Extract the [x, y] coordinate from the center of the cell holding the provided text.  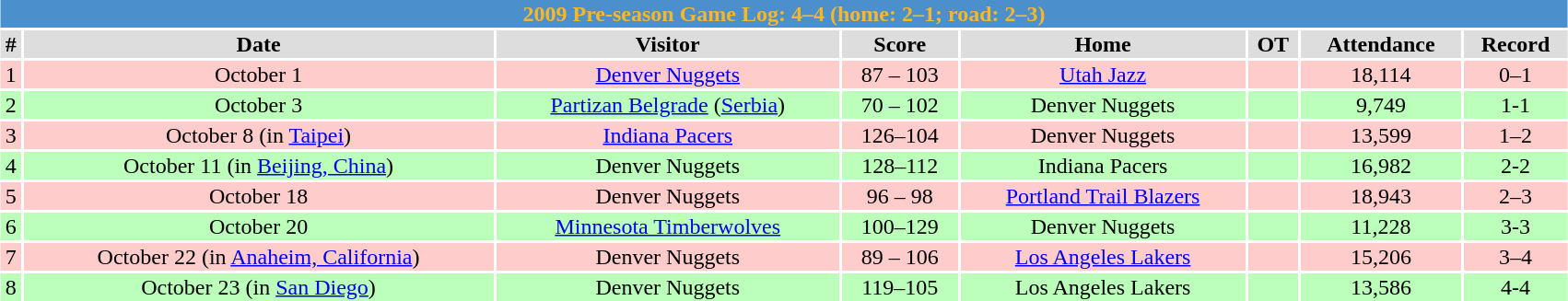
2-2 [1515, 166]
October 20 [258, 226]
18,943 [1381, 196]
# [11, 44]
1-1 [1515, 105]
Partizan Belgrade (Serbia) [668, 105]
100–129 [900, 226]
1–2 [1515, 135]
128–112 [900, 166]
2–3 [1515, 196]
October 8 (in Taipei) [258, 135]
5 [11, 196]
3–4 [1515, 257]
16,982 [1381, 166]
Score [900, 44]
13,586 [1381, 287]
October 18 [258, 196]
7 [11, 257]
1 [11, 75]
October 11 (in Beijing, China) [258, 166]
9,749 [1381, 105]
15,206 [1381, 257]
2 [11, 105]
11,228 [1381, 226]
October 22 (in Anaheim, California) [258, 257]
18,114 [1381, 75]
OT [1272, 44]
Minnesota Timberwolves [668, 226]
70 – 102 [900, 105]
89 – 106 [900, 257]
3-3 [1515, 226]
6 [11, 226]
4 [11, 166]
Utah Jazz [1104, 75]
Home [1104, 44]
13,599 [1381, 135]
October 23 (in San Diego) [258, 287]
0–1 [1515, 75]
October 1 [258, 75]
Portland Trail Blazers [1104, 196]
2009 Pre-season Game Log: 4–4 (home: 2–1; road: 2–3) [784, 14]
Attendance [1381, 44]
Record [1515, 44]
96 – 98 [900, 196]
126–104 [900, 135]
8 [11, 287]
4-4 [1515, 287]
87 – 103 [900, 75]
3 [11, 135]
October 3 [258, 105]
Date [258, 44]
119–105 [900, 287]
Visitor [668, 44]
